Return [X, Y] of the center of cell containing provided text 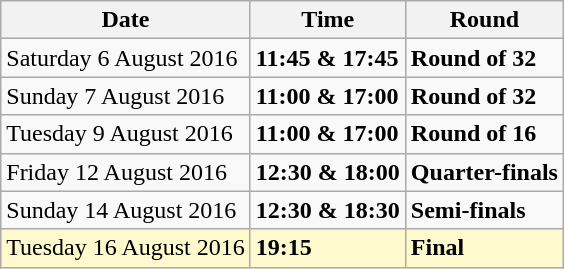
Saturday 6 August 2016 [126, 58]
Friday 12 August 2016 [126, 172]
Quarter-finals [484, 172]
Tuesday 9 August 2016 [126, 134]
Tuesday 16 August 2016 [126, 248]
Final [484, 248]
12:30 & 18:00 [328, 172]
Date [126, 20]
Sunday 14 August 2016 [126, 210]
19:15 [328, 248]
Round of 16 [484, 134]
Semi-finals [484, 210]
11:45 & 17:45 [328, 58]
12:30 & 18:30 [328, 210]
Sunday 7 August 2016 [126, 96]
Round [484, 20]
Time [328, 20]
